From the cell containing the given text, extract its center point as (X, Y) coordinate. 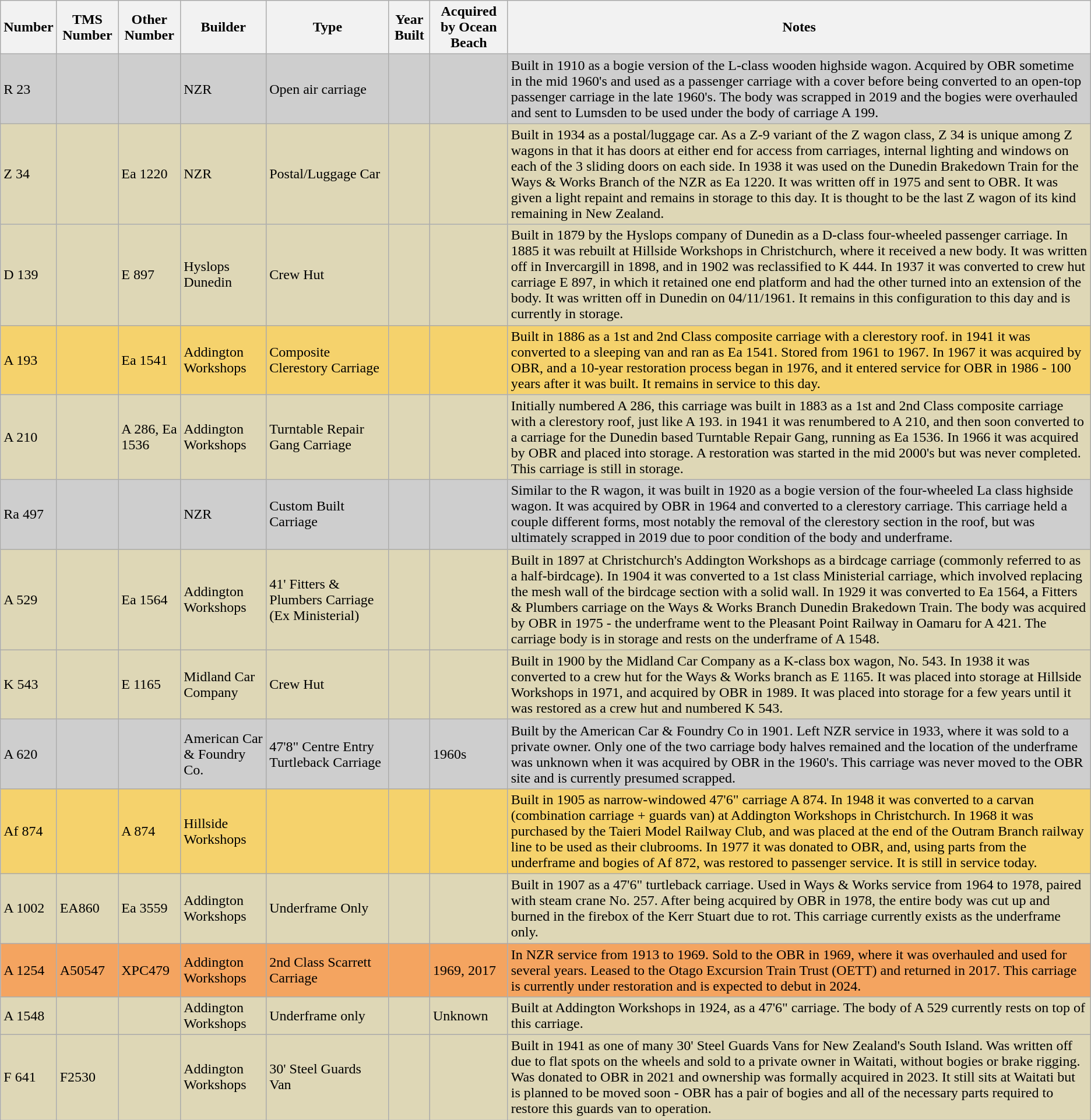
Postal/Luggage Car (328, 174)
XPC479 (149, 970)
Hillside Workshops (224, 831)
1969, 2017 (469, 970)
F2530 (87, 1077)
E 897 (149, 275)
Hyslops Dunedin (224, 275)
Builder (224, 27)
Af 874 (29, 831)
A 529 (29, 599)
Ea 1564 (149, 599)
R 23 (29, 89)
American Car & Foundry Co. (224, 754)
A 193 (29, 360)
A 1548 (29, 1016)
K 543 (29, 684)
47'8" Centre Entry Turtleback Carriage (328, 754)
Underframe only (328, 1016)
A 286, Ea 1536 (149, 437)
A 1002 (29, 908)
EA860 (87, 908)
A 874 (149, 831)
Built at Addington Workshops in 1924, as a 47'6" carriage. The body of A 529 currently rests on top of this carriage. (799, 1016)
A 210 (29, 437)
Turntable Repair Gang Carriage (328, 437)
D 139 (29, 275)
A 620 (29, 754)
Composite Clerestory Carriage (328, 360)
E 1165 (149, 684)
Number (29, 27)
Midland Car Company (224, 684)
TMS Number (87, 27)
Type (328, 27)
Unknown (469, 1016)
A 1254 (29, 970)
Acquired by Ocean Beach (469, 27)
A50547 (87, 970)
Ea 3559 (149, 908)
2nd Class Scarrett Carriage (328, 970)
Open air carriage (328, 89)
Notes (799, 27)
Year Built (409, 27)
F 641 (29, 1077)
Ra 497 (29, 514)
Other Number (149, 27)
1960s (469, 754)
Underframe Only (328, 908)
Custom Built Carriage (328, 514)
Ea 1220 (149, 174)
41' Fitters & Plumbers Carriage (Ex Ministerial) (328, 599)
Z 34 (29, 174)
30' Steel Guards Van (328, 1077)
Ea 1541 (149, 360)
